Find where the given text appears and provide that cell's center as [x, y] coordinate. 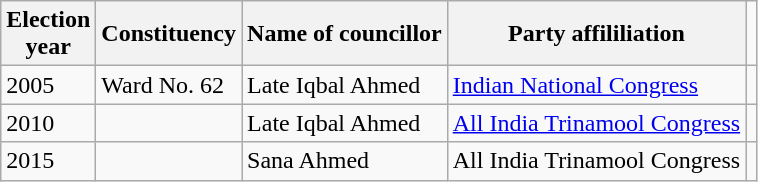
Election year [48, 34]
2010 [48, 123]
Ward No. 62 [169, 85]
Indian National Congress [596, 85]
2015 [48, 161]
Name of councillor [345, 34]
Sana Ahmed [345, 161]
Party affililiation [596, 34]
Constituency [169, 34]
2005 [48, 85]
